For the text-containing cell, return its midpoint in [X, Y] coordinate format. 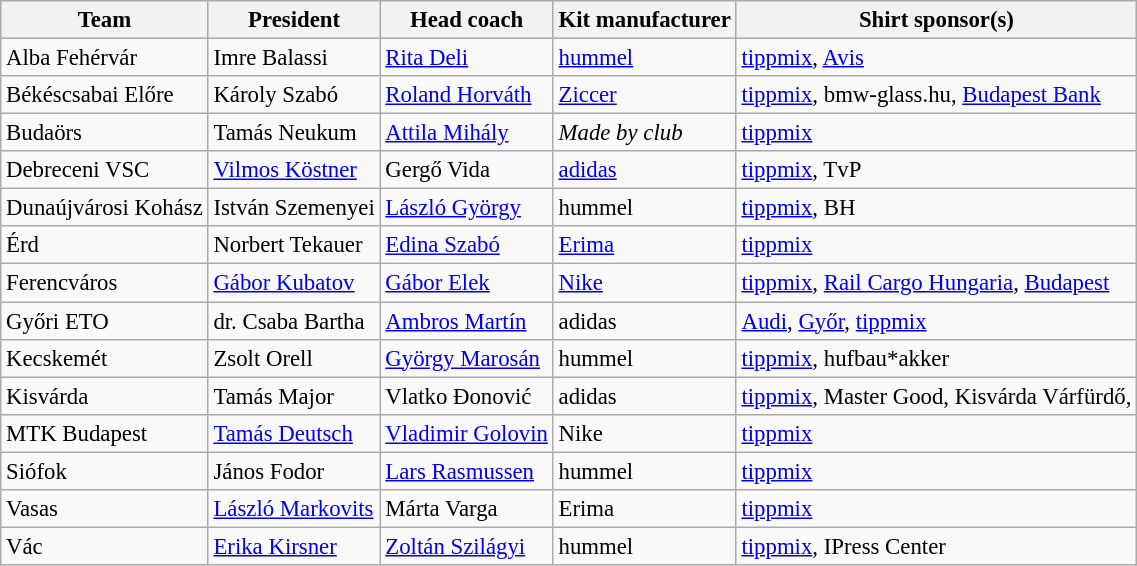
Vilmos Köstner [294, 170]
tippmix, Master Good, Kisvárda Várfürdő, [936, 396]
Made by club [644, 133]
Shirt sponsor(s) [936, 20]
László György [466, 208]
Vlatko Đonović [466, 396]
Head coach [466, 20]
László Markovits [294, 509]
Márta Varga [466, 509]
Siófok [104, 471]
Dunaújvárosi Kohász [104, 208]
Vác [104, 546]
Budaörs [104, 133]
Ferencváros [104, 283]
Edina Szabó [466, 245]
Kit manufacturer [644, 20]
István Szemenyei [294, 208]
Tamás Major [294, 396]
Rita Deli [466, 58]
Roland Horváth [466, 95]
Team [104, 20]
György Marosán [466, 358]
Kecskemét [104, 358]
Debreceni VSC [104, 170]
Vasas [104, 509]
Ziccer [644, 95]
Kisvárda [104, 396]
Károly Szabó [294, 95]
Lars Rasmussen [466, 471]
Vladimir Golovin [466, 433]
Gergő Vida [466, 170]
tippmix, Avis [936, 58]
Gábor Elek [466, 283]
tippmix, IPress Center [936, 546]
Norbert Tekauer [294, 245]
Zsolt Orell [294, 358]
Ambros Martín [466, 321]
MTK Budapest [104, 433]
tippmix, Rail Cargo Hungaria, Budapest [936, 283]
János Fodor [294, 471]
Attila Mihály [466, 133]
Tamás Neukum [294, 133]
Győri ETO [104, 321]
Békéscsabai Előre [104, 95]
Alba Fehérvár [104, 58]
tippmix, TvP [936, 170]
Tamás Deutsch [294, 433]
tippmix, BH [936, 208]
Imre Balassi [294, 58]
Erika Kirsner [294, 546]
Gábor Kubatov [294, 283]
Audi, Győr, tippmix [936, 321]
tippmix, bmw-glass.hu, Budapest Bank [936, 95]
dr. Csaba Bartha [294, 321]
tippmix, hufbau*akker [936, 358]
Érd [104, 245]
Zoltán Szilágyi [466, 546]
President [294, 20]
